Detect which cell encompasses the target text, then output its (x, y) center coordinate. 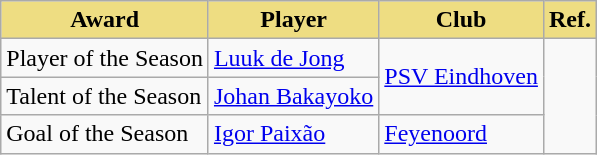
PSV Eindhoven (462, 77)
Award (105, 20)
Luuk de Jong (293, 58)
Ref. (570, 20)
Talent of the Season (105, 96)
Player of the Season (105, 58)
Club (462, 20)
Player (293, 20)
Feyenoord (462, 134)
Igor Paixão (293, 134)
Goal of the Season (105, 134)
Johan Bakayoko (293, 96)
